Find where the given text appears and provide that cell's center as (x, y) coordinate. 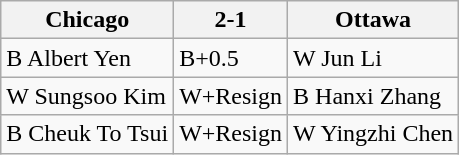
2-1 (231, 20)
B Albert Yen (88, 58)
Ottawa (374, 20)
W Yingzhi Chen (374, 134)
W Sungsoo Kim (88, 96)
B+0.5 (231, 58)
Chicago (88, 20)
W Jun Li (374, 58)
B Hanxi Zhang (374, 96)
B Cheuk To Tsui (88, 134)
